Capture the cell that displays the provided text and extract its [x, y] central coordinate. 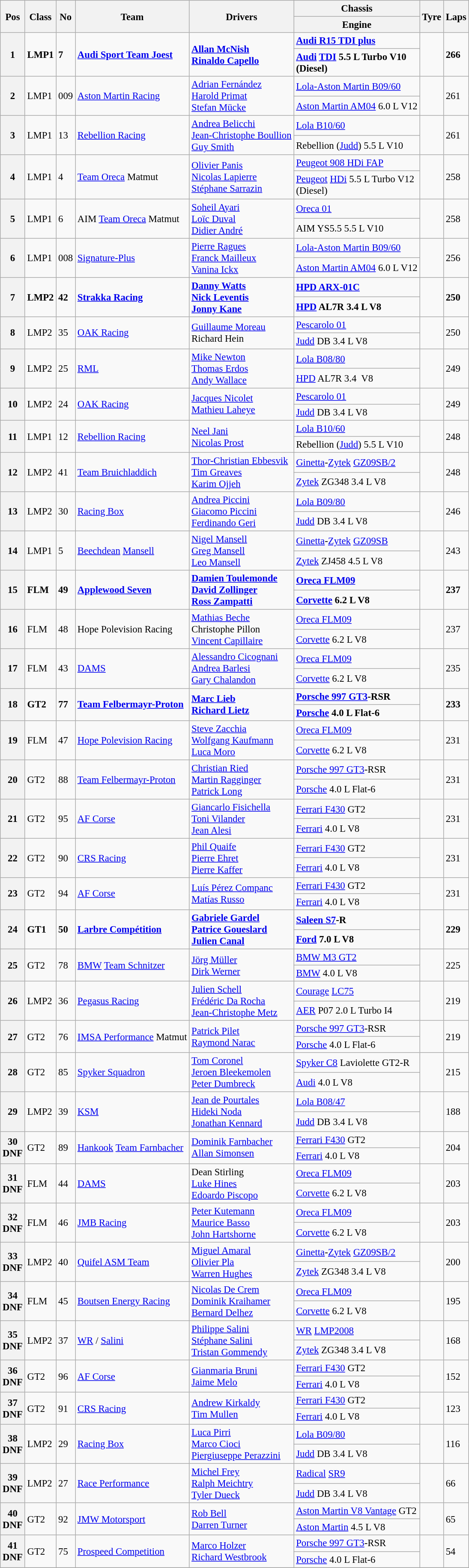
Audi 4.0 L V8 [357, 1082]
AIM Team Oreca Matmut [132, 219]
Jörg Müller Dirk Werner [242, 966]
36 [66, 1001]
Chassis [357, 9]
78 [66, 966]
26 [13, 1001]
Philippe Salini Stéphane Salini Tristan Gommendy [242, 1340]
48 [66, 629]
HPD ARX-01C [357, 287]
Adrian Fernández Harold Primat Stefan Mücke [242, 96]
GT1 [40, 930]
54 [456, 1551]
23 [13, 894]
75 [66, 1551]
Andrea Piccini Giacomo Piccini Ferdinando Geri [242, 512]
46 [66, 1222]
Audi TDI 5.5 L Turbo V10(Diesel) [357, 63]
Beechdean Mansell [132, 551]
2 [13, 96]
KSM [132, 1112]
RML [132, 369]
18 [13, 704]
Team [132, 16]
90 [66, 858]
47 [66, 740]
35DNF [13, 1340]
Dominik Farnbacher Allan Simonsen [242, 1147]
188 [456, 1112]
Aston Martin Racing [132, 96]
Oreca 01 [357, 209]
Miguel Amaral Olivier Pla Warren Hughes [242, 1262]
JMW Motorsport [132, 1519]
168 [456, 1340]
36DNF [13, 1376]
Peugeot HDi 5.5 L Turbo V12(Diesel) [357, 185]
JMB Racing [132, 1222]
76 [66, 1037]
Audi Sport Team Joest [132, 54]
44 [66, 1183]
Soheil Ayari Loïc Duval Didier André [242, 219]
200 [456, 1262]
Aston Martin 4.5 L V8 [357, 1527]
Laps [456, 16]
28 [13, 1073]
BMW M3 GT2 [357, 957]
Julien Schell Frédéric Da Rocha Jean-Christophe Metz [242, 1001]
Olivier Panis Nicolas Lapierre Stéphane Sarrazin [242, 177]
Drivers [242, 16]
Nicolas De Crem Dominik Kraihamer Bernard Delhez [242, 1301]
14 [13, 551]
Strakka Racing [132, 297]
42 [66, 297]
Hankook Team Farnbacher [132, 1147]
50 [66, 930]
Dean Stirling Luke Hines Edoardo Piscopo [242, 1183]
Spyker Squadron [132, 1073]
Rob Bell Darren Turner [242, 1519]
1 [13, 54]
9 [13, 369]
Zytek ZJ458 4.5 L V8 [357, 561]
Pegasus Racing [132, 1001]
77 [66, 704]
266 [456, 54]
Luís Pérez Companc Matías Russo [242, 894]
No [66, 16]
95 [66, 819]
35 [66, 333]
Jean de Pourtales Hideki Noda Jonathan Kennard [242, 1112]
Andrea Belicchi Jean-Christophe Boullion Guy Smith [242, 135]
215 [456, 1073]
AIM YS5.5 5.5 L V10 [357, 228]
92 [66, 1519]
195 [456, 1301]
Spyker C8 Laviolette GT2-R [357, 1063]
Michel Frey Ralph Meichtry Tyler Dueck [242, 1484]
Peugeot 908 HDi FAP [357, 163]
Team Oreca Matmut [132, 177]
Peter Kutemann Maurice Basso John Hartshorne [242, 1222]
Race Performance [132, 1484]
39DNF [13, 1484]
243 [456, 551]
41 [66, 473]
41DNF [13, 1551]
116 [456, 1444]
Giancarlo Fisichella Toni Vilander Jean Alesi [242, 819]
Allan McNish Rinaldo Capello [242, 54]
Audi R15 TDI plus [357, 41]
HPD AL7R 3.4 L V8 [357, 307]
Saleen S7-R [357, 920]
Lola B08/47 [357, 1102]
Patrick Pilet Raymond Narac [242, 1037]
Class [40, 16]
Team Bruichladdich [132, 473]
Neel Jani Nicolas Prost [242, 436]
Ford 7.0 L V8 [357, 939]
8 [13, 333]
Signature-Plus [132, 258]
Damien Toulemonde David Zollinger Ross Zampatti [242, 590]
246 [456, 512]
Lola B08/80 [357, 359]
34DNF [13, 1301]
Courage LC75 [357, 991]
Steve Zacchia Wolfgang Kaufmann Luca Moro [242, 740]
Mike Newton Thomas Erdos Andy Wallace [242, 369]
Marc Lieb Richard Lietz [242, 704]
85 [66, 1073]
30 [66, 512]
40DNF [13, 1519]
37DNF [13, 1408]
43 [66, 669]
123 [456, 1408]
Engine [357, 25]
Pos [13, 16]
Marco Holzer Richard Westbrook [242, 1551]
32DNF [13, 1222]
BMW Team Schnitzer [132, 966]
Quifel ASM Team [132, 1262]
256 [456, 258]
Gabriele Gardel Patrice Goueslard Julien Canal [242, 930]
45 [66, 1301]
15 [13, 590]
Mathias Beche Christophe Pillon Vincent Capillaire [242, 629]
Radical SR9 [357, 1474]
10 [13, 404]
Larbre Compétition [132, 930]
16 [13, 629]
88 [66, 779]
Danny Watts Nick Leventis Jonny Kane [242, 297]
Alessandro Cicognani Andrea Barlesi Gary Chalandon [242, 669]
Christian Ried Martin Ragginger Patrick Long [242, 779]
Jacques Nicolet Mathieu Laheye [242, 404]
WR / Salini [132, 1340]
BMW 4.0 L V8 [357, 973]
Phil Quaife Pierre Ehret Pierre Kaffer [242, 858]
225 [456, 966]
96 [66, 1376]
233 [456, 704]
009 [66, 96]
39 [66, 1112]
17 [13, 669]
204 [456, 1147]
65 [456, 1519]
31DNF [13, 1183]
Luca Pirri Marco Cioci Piergiuseppe Perazzini [242, 1444]
AER P07 2.0 L Turbo I4 [357, 1011]
38DNF [13, 1444]
Boutsen Energy Racing [132, 1301]
229 [456, 930]
21 [13, 819]
91 [66, 1408]
Gianmaria Bruni Jaime Melo [242, 1376]
22 [13, 858]
235 [456, 669]
49 [66, 590]
Applewood Seven [132, 590]
WR LMP2008 [357, 1330]
40 [66, 1262]
Aston Martin V8 Vantage GT2 [357, 1511]
3 [13, 135]
Pierre Ragues Franck Mailleux Vanina Ickx [242, 258]
HPD AL7R 3.4 V8 [357, 378]
94 [66, 894]
Guillaume Moreau Richard Hein [242, 333]
Tom Coronel Jeroen Bleekemolen Peter Dumbreck [242, 1073]
008 [66, 258]
19 [13, 740]
Andrew Kirkaldy Tim Mullen [242, 1408]
Ginetta-Zytek GZ09SB [357, 541]
Thor-Christian Ebbesvik Tim Greaves Karim Ojjeh [242, 473]
20 [13, 779]
89 [66, 1147]
152 [456, 1376]
Prospeed Competition [132, 1551]
Tyre [432, 16]
33DNF [13, 1262]
11 [13, 436]
30DNF [13, 1147]
37 [66, 1340]
66 [456, 1484]
Nigel Mansell Greg Mansell Leo Mansell [242, 551]
IMSA Performance Matmut [132, 1037]
